Search for the cell housing the specified text and yield its [X, Y] center coordinate. 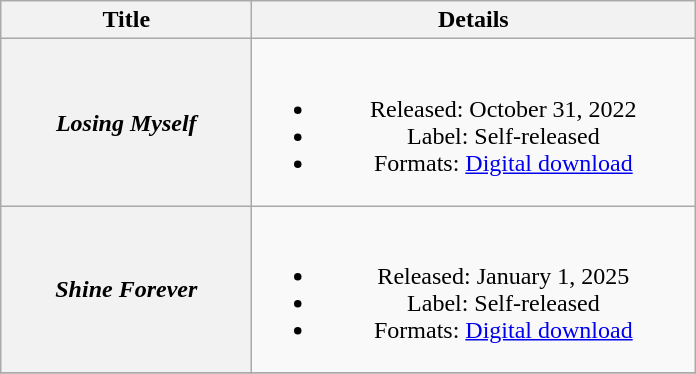
Losing Myself [126, 122]
Shine Forever [126, 290]
Released: January 1, 2025Label: Self-releasedFormats: Digital download [474, 290]
Title [126, 20]
Details [474, 20]
Released: October 31, 2022Label: Self-releasedFormats: Digital download [474, 122]
